Detect which cell encompasses the target text, then output its [X, Y] center coordinate. 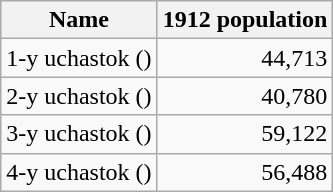
2-y uchastok () [79, 96]
44,713 [245, 58]
1-y uchastok () [79, 58]
4-y uchastok () [79, 172]
40,780 [245, 96]
1912 population [245, 20]
59,122 [245, 134]
Name [79, 20]
56,488 [245, 172]
3-y uchastok () [79, 134]
